Detect which cell encompasses the target text, then output its [X, Y] center coordinate. 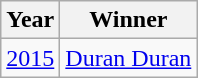
2015 [30, 58]
Duran Duran [128, 58]
Winner [128, 20]
Year [30, 20]
